Provide the [X, Y] coordinate of the cell's center where the given text is located.  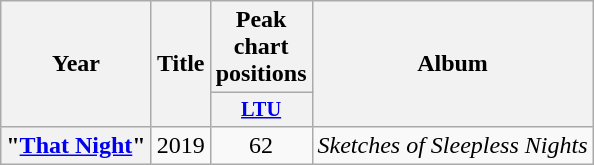
Year [76, 64]
Album [452, 64]
Title [180, 64]
Peak chart positions [261, 47]
62 [261, 145]
Sketches of Sleepless Nights [452, 145]
"That Night" [76, 145]
2019 [180, 145]
LTU [261, 110]
